From the cell containing the given text, extract its center point as [X, Y] coordinate. 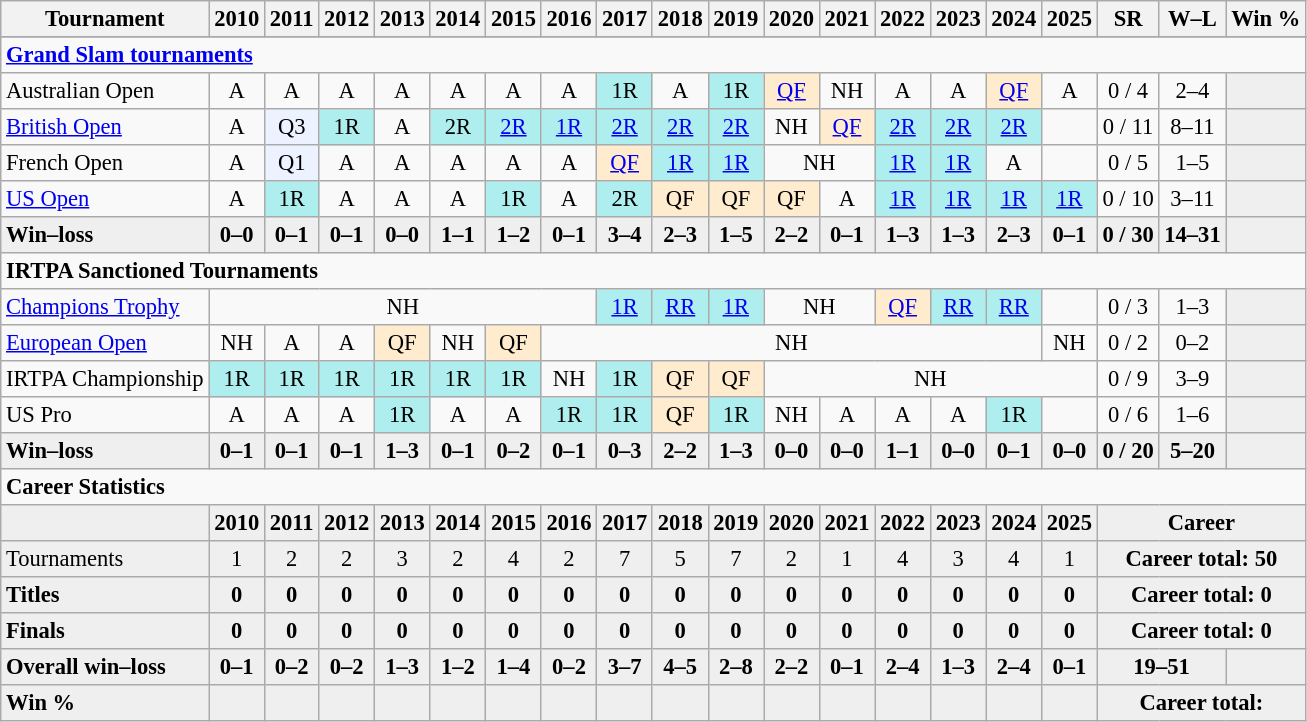
4–5 [680, 667]
2–8 [736, 667]
Q3 [291, 127]
8–11 [1192, 127]
0 / 2 [1128, 343]
Q1 [291, 163]
IRTPA Championship [105, 379]
W–L [1192, 19]
5 [680, 559]
IRTPA Sanctioned Tournaments [654, 271]
0 / 5 [1128, 163]
0–3 [625, 451]
3–9 [1192, 379]
Career [1201, 523]
British Open [105, 127]
3–7 [625, 667]
0 / 6 [1128, 415]
SR [1128, 19]
1–4 [514, 667]
US Pro [105, 415]
3–11 [1192, 199]
0 / 20 [1128, 451]
Champions Trophy [105, 307]
Career Statistics [654, 487]
Australian Open [105, 91]
Tournament [105, 19]
0 / 9 [1128, 379]
Overall win–loss [105, 667]
Career total: [1201, 703]
0 / 11 [1128, 127]
3–4 [625, 235]
0 / 3 [1128, 307]
Titles [105, 595]
0 / 30 [1128, 235]
5–20 [1192, 451]
1–6 [1192, 415]
0 / 4 [1128, 91]
14–31 [1192, 235]
19–51 [1162, 667]
European Open [105, 343]
French Open [105, 163]
Grand Slam tournaments [654, 55]
Career total: 50 [1201, 559]
Finals [105, 631]
Tournaments [105, 559]
US Open [105, 199]
0 / 10 [1128, 199]
